Pinpoint the cell where the given text exists, returning its [X, Y] midpoint coordinate. 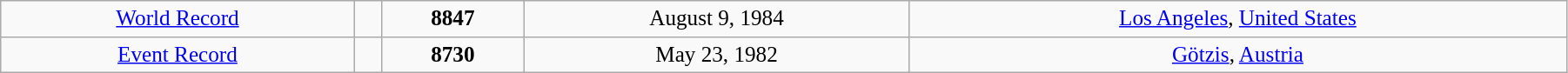
August 9, 1984 [717, 19]
May 23, 1982 [717, 55]
8730 [452, 55]
World Record [178, 19]
8847 [452, 19]
Event Record [178, 55]
Götzis, Austria [1237, 55]
Los Angeles, United States [1237, 19]
